From the cell containing the given text, extract its center point as [X, Y] coordinate. 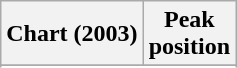
Chart (2003) [72, 34]
Peakposition [189, 34]
